Return (X, Y) of the center of cell containing provided text 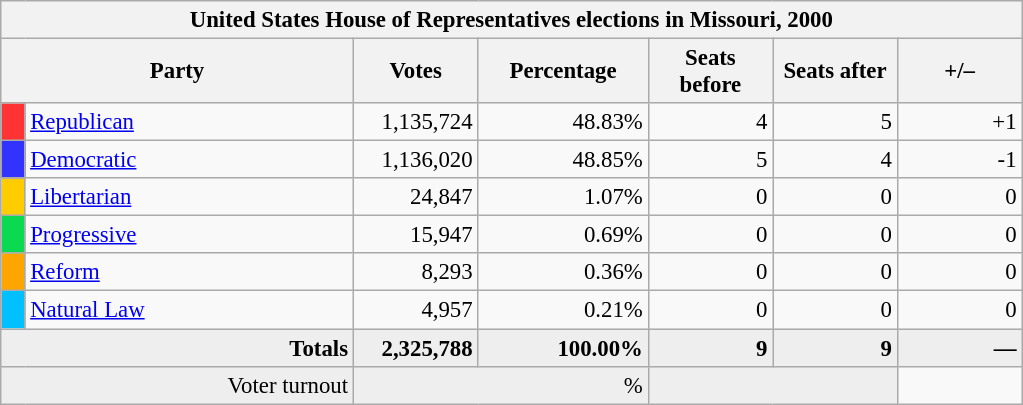
Progressive (189, 235)
Democratic (189, 160)
1.07% (563, 197)
2,325,788 (416, 348)
Republican (189, 122)
24,847 (416, 197)
0.21% (563, 310)
Party (178, 72)
0.36% (563, 273)
1,136,020 (416, 160)
48.83% (563, 122)
0.69% (563, 235)
-1 (960, 160)
— (960, 348)
100.00% (563, 348)
Natural Law (189, 310)
Votes (416, 72)
Seats after (836, 72)
Totals (178, 348)
United States House of Representatives elections in Missouri, 2000 (512, 20)
Libertarian (189, 197)
Seats before (710, 72)
Percentage (563, 72)
15,947 (416, 235)
Reform (189, 273)
+1 (960, 122)
4,957 (416, 310)
% (500, 385)
1,135,724 (416, 122)
48.85% (563, 160)
+/– (960, 72)
Voter turnout (178, 385)
8,293 (416, 273)
